Find where the given text appears and provide that cell's center as (X, Y) coordinate. 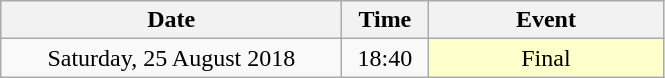
Date (172, 20)
Time (385, 20)
18:40 (385, 58)
Event (546, 20)
Saturday, 25 August 2018 (172, 58)
Final (546, 58)
